Detect which cell encompasses the target text, then output its (x, y) center coordinate. 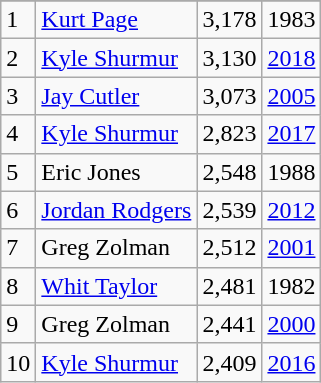
2012 (292, 210)
2,548 (230, 172)
2 (18, 58)
2,823 (230, 134)
2,512 (230, 248)
Eric Jones (116, 172)
3 (18, 96)
Kurt Page (116, 20)
10 (18, 362)
3,130 (230, 58)
7 (18, 248)
1982 (292, 286)
1 (18, 20)
5 (18, 172)
9 (18, 324)
Whit Taylor (116, 286)
8 (18, 286)
2017 (292, 134)
4 (18, 134)
2,539 (230, 210)
2,409 (230, 362)
Jordan Rodgers (116, 210)
3,178 (230, 20)
2000 (292, 324)
2016 (292, 362)
2001 (292, 248)
2018 (292, 58)
1983 (292, 20)
Jay Cutler (116, 96)
2,441 (230, 324)
2,481 (230, 286)
1988 (292, 172)
2005 (292, 96)
3,073 (230, 96)
6 (18, 210)
